Identify which cell holds the provided text, then report its [x, y] central coordinate. 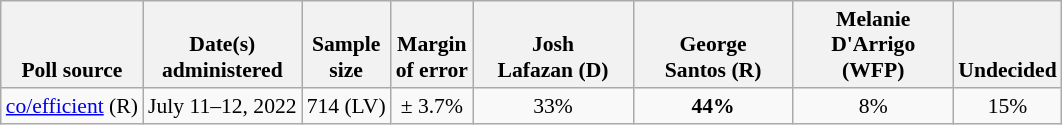
Marginof error [432, 44]
15% [1007, 106]
JoshLafazan (D) [553, 44]
July 11–12, 2022 [222, 106]
GeorgeSantos (R) [713, 44]
co/efficient (R) [72, 106]
Samplesize [346, 44]
± 3.7% [432, 106]
Poll source [72, 44]
44% [713, 106]
8% [873, 106]
714 (LV) [346, 106]
Undecided [1007, 44]
33% [553, 106]
MelanieD'Arrigo (WFP) [873, 44]
Date(s)administered [222, 44]
